Locate the cell with the specified text and output its (X, Y) center coordinate. 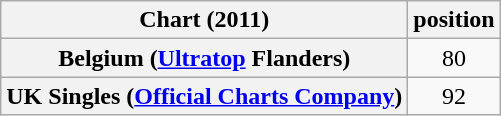
92 (454, 96)
80 (454, 58)
Chart (2011) (204, 20)
Belgium (Ultratop Flanders) (204, 58)
position (454, 20)
UK Singles (Official Charts Company) (204, 96)
